From the cell containing the given text, extract its center point as (X, Y) coordinate. 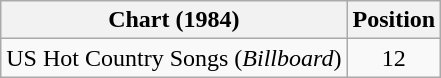
US Hot Country Songs (Billboard) (174, 58)
12 (394, 58)
Position (394, 20)
Chart (1984) (174, 20)
